Extract the [x, y] coordinate from the center of the cell holding the provided text.  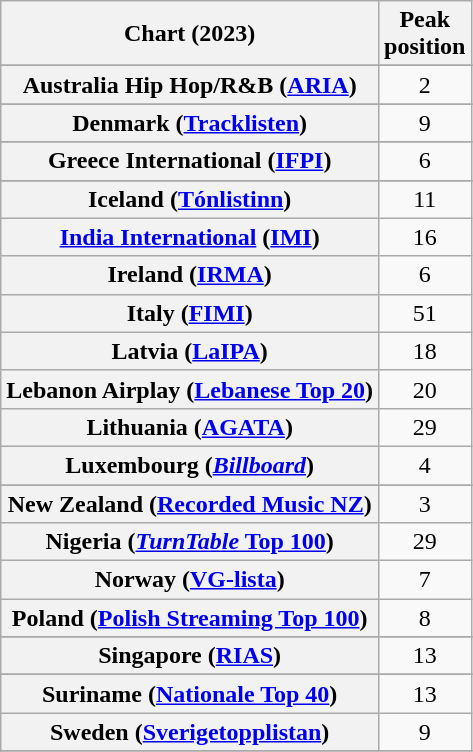
20 [425, 389]
2 [425, 85]
Iceland (Tónlistinn) [190, 199]
3 [425, 503]
Lebanon Airplay (Lebanese Top 20) [190, 389]
Norway (VG-lista) [190, 580]
New Zealand (Recorded Music NZ) [190, 503]
Poland (Polish Streaming Top 100) [190, 618]
Denmark (Tracklisten) [190, 123]
8 [425, 618]
Lithuania (AGATA) [190, 427]
India International (IMI) [190, 237]
Peakposition [425, 34]
Italy (FIMI) [190, 313]
11 [425, 199]
4 [425, 465]
Nigeria (TurnTable Top 100) [190, 542]
18 [425, 351]
51 [425, 313]
Singapore (RIAS) [190, 656]
Latvia (LaIPA) [190, 351]
Chart (2023) [190, 34]
Sweden (Sverigetopplistan) [190, 732]
7 [425, 580]
16 [425, 237]
Australia Hip Hop/R&B (ARIA) [190, 85]
Luxembourg (Billboard) [190, 465]
Suriname (Nationale Top 40) [190, 694]
Ireland (IRMA) [190, 275]
Greece International (IFPI) [190, 161]
